Locate the cell with the specified text and output its (X, Y) center coordinate. 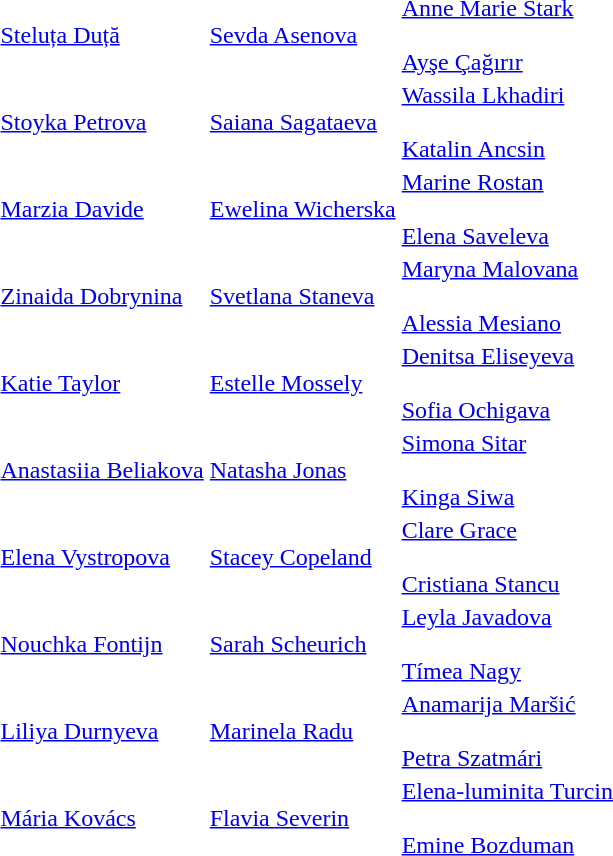
Svetlana Staneva (302, 296)
Saiana Sagataeva (302, 122)
Marinela Radu (302, 731)
Natasha Jonas (302, 470)
Estelle Mossely (302, 383)
Stacey Copeland (302, 557)
Sarah Scheurich (302, 644)
Ewelina Wicherska (302, 209)
